Identify which cell holds the provided text, then report its (x, y) central coordinate. 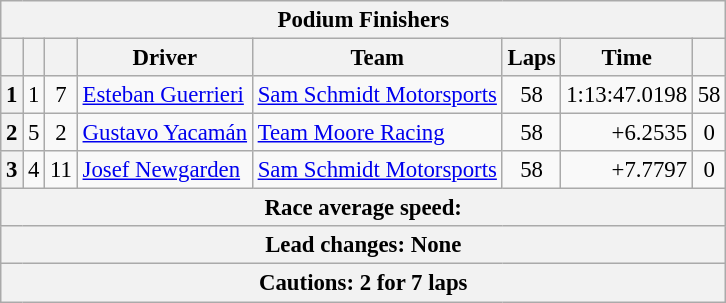
Race average speed: (364, 208)
3 (12, 170)
Podium Finishers (364, 20)
Time (626, 58)
7 (62, 95)
1:13:47.0198 (626, 95)
4 (34, 170)
Josef Newgarden (164, 170)
Lead changes: None (364, 245)
+6.2535 (626, 133)
Gustavo Yacamán (164, 133)
5 (34, 133)
11 (62, 170)
Cautions: 2 for 7 laps (364, 283)
Esteban Guerrieri (164, 95)
Laps (532, 58)
+7.7797 (626, 170)
Team (377, 58)
Team Moore Racing (377, 133)
Driver (164, 58)
